Output the [x, y] coordinate of the center of the cell containing the given text.  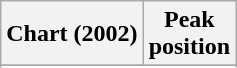
Peakposition [189, 34]
Chart (2002) [72, 34]
